Detect which cell encompasses the target text, then output its [x, y] center coordinate. 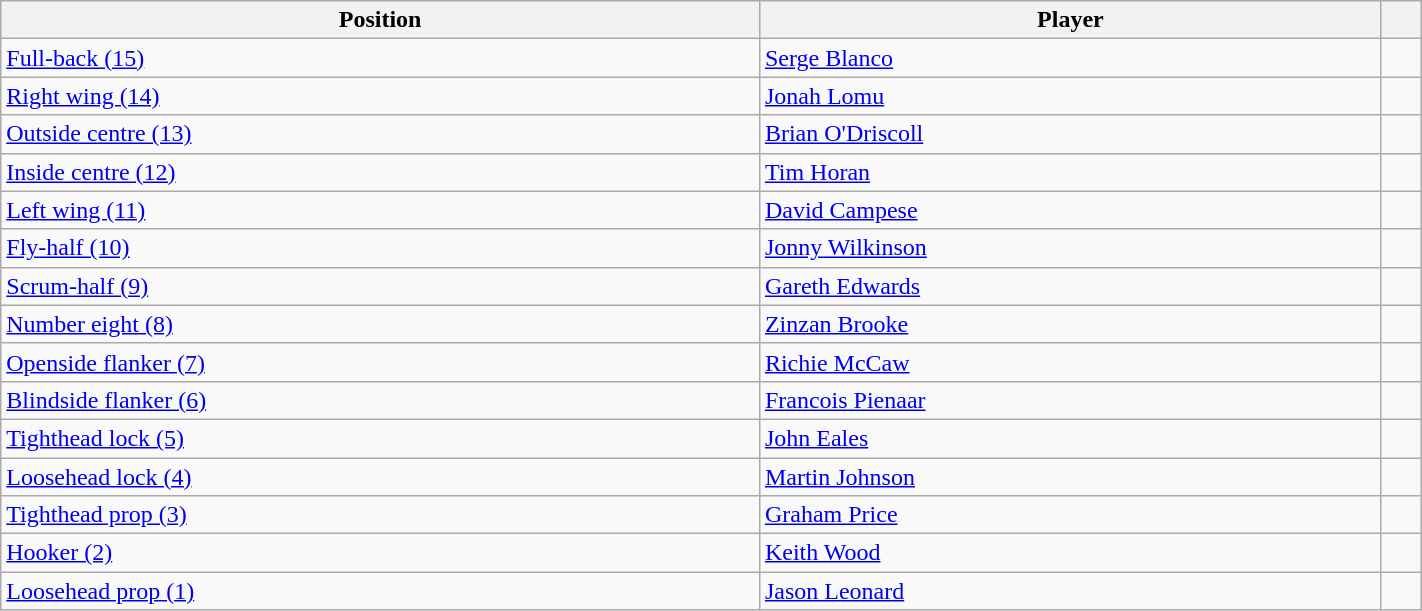
Richie McCaw [1070, 362]
Zinzan Brooke [1070, 324]
Inside centre (12) [380, 172]
Number eight (8) [380, 324]
John Eales [1070, 438]
Martin Johnson [1070, 477]
Tighthead prop (3) [380, 515]
Blindside flanker (6) [380, 400]
Loosehead prop (1) [380, 591]
Francois Pienaar [1070, 400]
Brian O'Driscoll [1070, 134]
Loosehead lock (4) [380, 477]
Graham Price [1070, 515]
Scrum-half (9) [380, 286]
Jason Leonard [1070, 591]
Outside centre (13) [380, 134]
Full-back (15) [380, 58]
Tighthead lock (5) [380, 438]
Openside flanker (7) [380, 362]
Position [380, 20]
Gareth Edwards [1070, 286]
Tim Horan [1070, 172]
Hooker (2) [380, 553]
Right wing (14) [380, 96]
Jonny Wilkinson [1070, 248]
Fly-half (10) [380, 248]
Serge Blanco [1070, 58]
Player [1070, 20]
Left wing (11) [380, 210]
Keith Wood [1070, 553]
Jonah Lomu [1070, 96]
David Campese [1070, 210]
